Provide the [X, Y] coordinate of the cell's center where the given text is located.  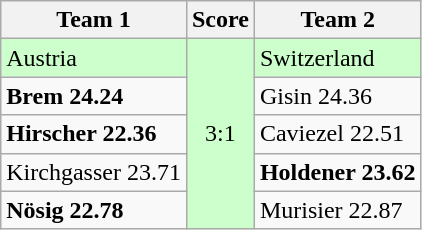
Brem 24.24 [94, 96]
Score [220, 20]
Murisier 22.87 [338, 210]
Nösig 22.78 [94, 210]
Caviezel 22.51 [338, 134]
Kirchgasser 23.71 [94, 172]
Team 2 [338, 20]
Team 1 [94, 20]
Gisin 24.36 [338, 96]
3:1 [220, 134]
Hirscher 22.36 [94, 134]
Holdener 23.62 [338, 172]
Switzerland [338, 58]
Austria [94, 58]
